Locate the cell with the specified text and output its (x, y) center coordinate. 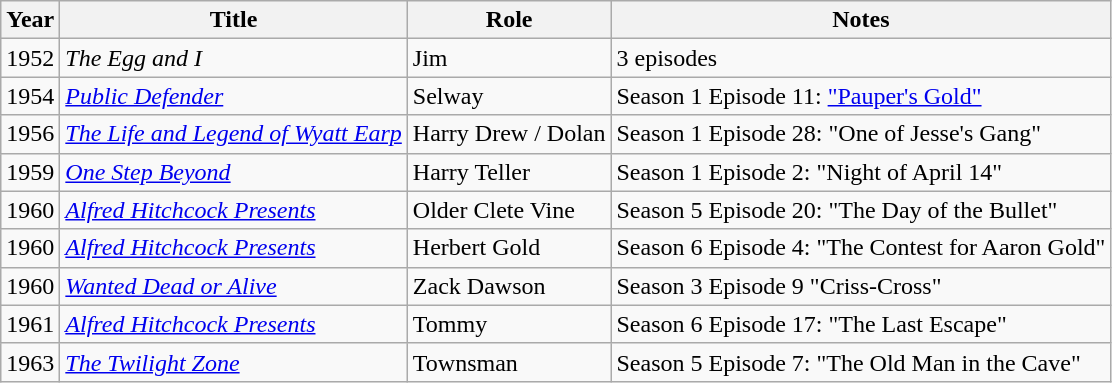
Season 3 Episode 9 "Criss-Cross" (861, 286)
Season 1 Episode 28: "One of Jesse's Gang" (861, 134)
Wanted Dead or Alive (234, 286)
1959 (30, 172)
Public Defender (234, 96)
Notes (861, 20)
The Egg and I (234, 58)
Harry Teller (509, 172)
Townsman (509, 362)
Season 1 Episode 2: "Night of April 14" (861, 172)
3 episodes (861, 58)
Season 1 Episode 11: "Pauper's Gold" (861, 96)
1954 (30, 96)
Year (30, 20)
The Twilight Zone (234, 362)
Season 6 Episode 17: "The Last Escape" (861, 324)
One Step Beyond (234, 172)
1961 (30, 324)
Tommy (509, 324)
Role (509, 20)
1952 (30, 58)
Older Clete Vine (509, 210)
1956 (30, 134)
Title (234, 20)
Herbert Gold (509, 248)
1963 (30, 362)
Selway (509, 96)
Season 6 Episode 4: "The Contest for Aaron Gold" (861, 248)
The Life and Legend of Wyatt Earp (234, 134)
Jim (509, 58)
Harry Drew / Dolan (509, 134)
Season 5 Episode 20: "The Day of the Bullet" (861, 210)
Zack Dawson (509, 286)
Season 5 Episode 7: "The Old Man in the Cave" (861, 362)
